Detect which cell encompasses the target text, then output its (x, y) center coordinate. 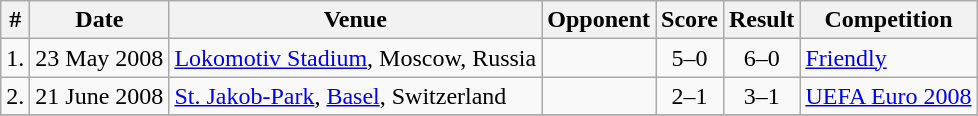
5–0 (690, 58)
Date (100, 20)
Friendly (888, 58)
Opponent (599, 20)
# (16, 20)
Venue (356, 20)
UEFA Euro 2008 (888, 96)
Lokomotiv Stadium, Moscow, Russia (356, 58)
2–1 (690, 96)
6–0 (761, 58)
1. (16, 58)
St. Jakob-Park, Basel, Switzerland (356, 96)
23 May 2008 (100, 58)
3–1 (761, 96)
Competition (888, 20)
Score (690, 20)
2. (16, 96)
Result (761, 20)
21 June 2008 (100, 96)
